Locate the cell with the specified text and output its (X, Y) center coordinate. 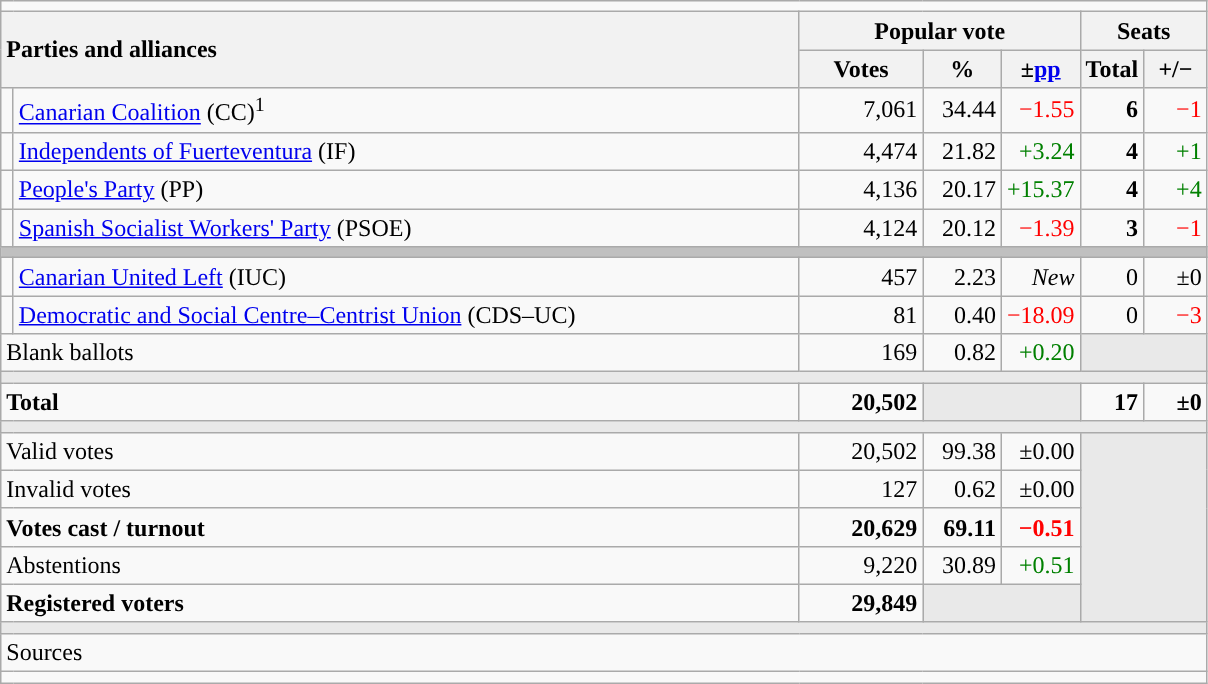
0.82 (962, 353)
34.44 (962, 110)
Canarian United Left (IUC) (406, 277)
Independents of Fuerteventura (IF) (406, 151)
0.40 (962, 315)
30.89 (962, 565)
127 (861, 489)
Registered voters (400, 603)
−18.09 (1040, 315)
20.12 (962, 228)
Popular vote (940, 31)
6 (1112, 110)
+0.51 (1040, 565)
−0.51 (1040, 527)
17 (1112, 402)
9,220 (861, 565)
Blank ballots (400, 353)
3 (1112, 228)
−3 (1176, 315)
Votes cast / turnout (400, 527)
0.62 (962, 489)
29,849 (861, 603)
169 (861, 353)
Valid votes (400, 451)
People's Party (PP) (406, 190)
4,136 (861, 190)
Spanish Socialist Workers' Party (PSOE) (406, 228)
4,124 (861, 228)
Abstentions (400, 565)
2.23 (962, 277)
+15.37 (1040, 190)
Seats (1144, 31)
+/− (1176, 69)
Sources (604, 652)
Canarian Coalition (CC)1 (406, 110)
−1.39 (1040, 228)
New (1040, 277)
Parties and alliances (400, 50)
Votes (861, 69)
20,629 (861, 527)
% (962, 69)
+4 (1176, 190)
69.11 (962, 527)
−1.55 (1040, 110)
4,474 (861, 151)
99.38 (962, 451)
7,061 (861, 110)
21.82 (962, 151)
+0.20 (1040, 353)
±pp (1040, 69)
Invalid votes (400, 489)
+1 (1176, 151)
20.17 (962, 190)
81 (861, 315)
Democratic and Social Centre–Centrist Union (CDS–UC) (406, 315)
+3.24 (1040, 151)
457 (861, 277)
